Return the (x, y) coordinate for the center point of the cell that contains the specified text.  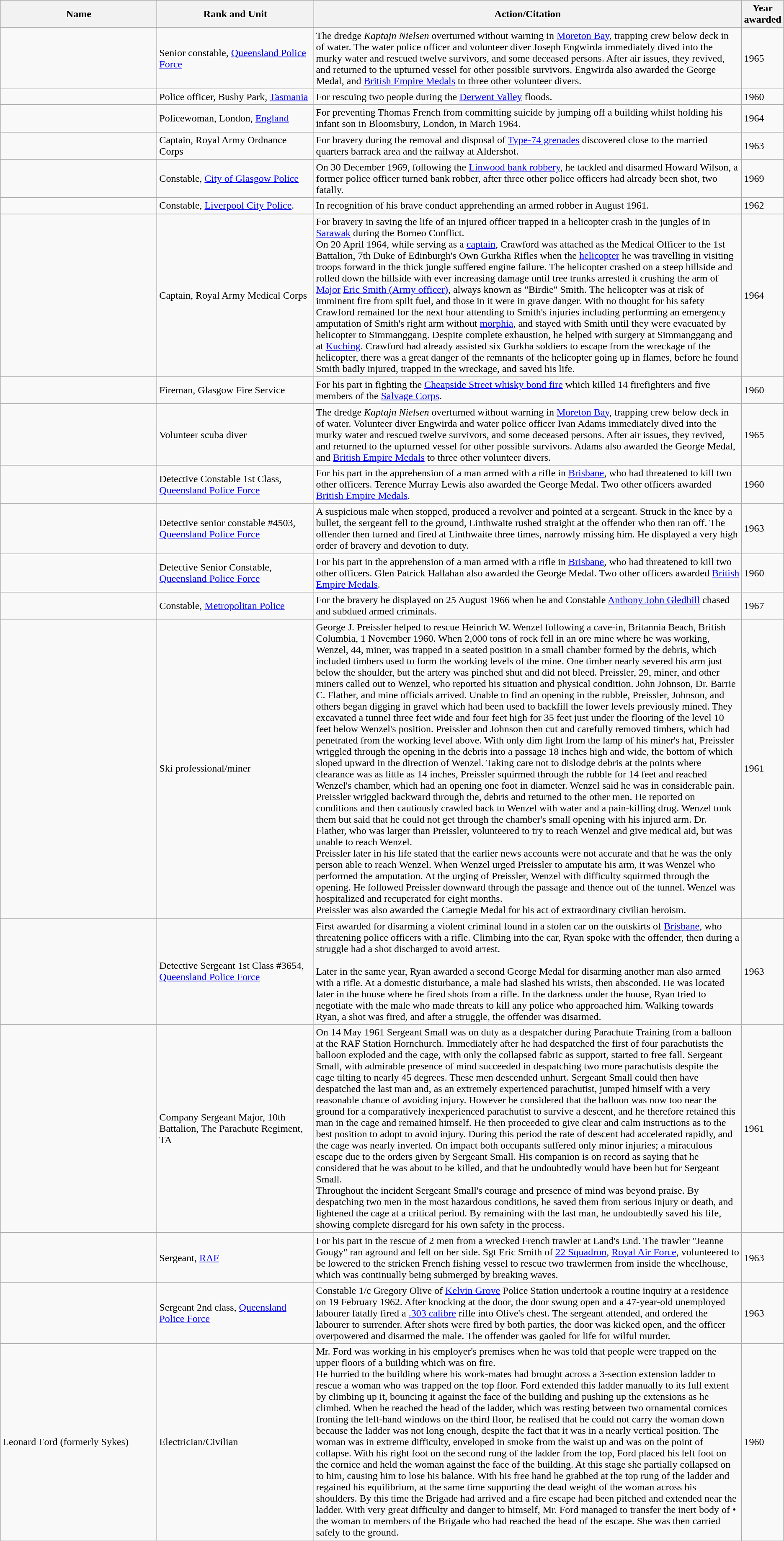
Detective senior constable #4503, Queensland Police Force (235, 529)
Captain, Royal Army Ordnance Corps (235, 146)
Sergeant 2nd class, Queensland Police Force (235, 1313)
Fireman, Glasgow Fire Service (235, 390)
Action/Citation (528, 14)
Constable, City of Glasgow Police (235, 178)
Rank and Unit (235, 14)
Sergeant, RAF (235, 1257)
Name (79, 14)
1967 (763, 606)
Yearawarded (763, 14)
1962 (763, 206)
Constable, Metropolitan Police (235, 606)
Volunteer scuba diver (235, 434)
Electrician/Civilian (235, 1442)
Police officer, Bushy Park, Tasmania (235, 97)
For his part in fighting the Cheapside Street whisky bond fire which killed 14 firefighters and five members of the Salvage Corps. (528, 390)
For bravery during the removal and disposal of Type-74 grenades discovered close to the married quarters barrack area and the railway at Aldershot. (528, 146)
For the bravery he displayed on 25 August 1966 when he and Constable Anthony John Gledhill chased and subdued armed criminals. (528, 606)
Constable, Liverpool City Police. (235, 206)
Senior constable, Queensland Police Force (235, 58)
Detective Constable 1st Class, Queensland Police Force (235, 484)
In recognition of his brave conduct apprehending an armed robber in August 1961. (528, 206)
Policewoman, London, England (235, 118)
For rescuing two people during the Derwent Valley floods. (528, 97)
Detective Sergeant 1st Class #3654, Queensland Police Force (235, 971)
For preventing Thomas French from committing suicide by jumping off a building whilst holding his infant son in Bloomsbury, London, in March 1964. (528, 118)
Detective Senior Constable, Queensland Police Force (235, 573)
Ski professional/miner (235, 769)
Captain, Royal Army Medical Corps (235, 295)
Leonard Ford (formerly Sykes) (79, 1442)
Company Sergeant Major, 10th Battalion, The Parachute Regiment, TA (235, 1128)
1969 (763, 178)
